Provide the (x, y) coordinate of the cell's center where the given text is located.  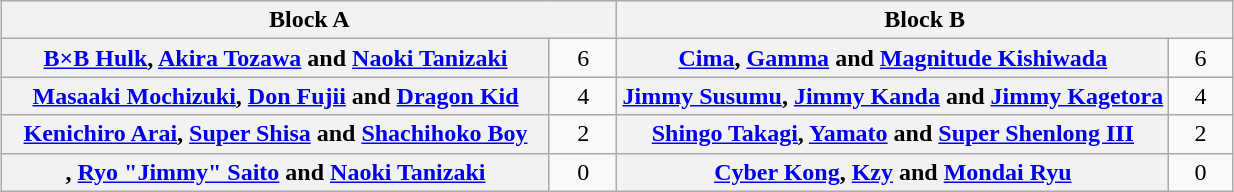
, Ryo "Jimmy" Saito and Naoki Tanizaki (276, 172)
Cima, Gamma and Magnitude Kishiwada (893, 58)
Block A (310, 20)
Kenichiro Arai, Super Shisa and Shachihoko Boy (276, 134)
Masaaki Mochizuki, Don Fujii and Dragon Kid (276, 96)
Block B (924, 20)
B×B Hulk, Akira Tozawa and Naoki Tanizaki (276, 58)
Cyber Kong, Kzy and Mondai Ryu (893, 172)
Shingo Takagi, Yamato and Super Shenlong III (893, 134)
Jimmy Susumu, Jimmy Kanda and Jimmy Kagetora (893, 96)
